Identify which cell holds the provided text, then report its (x, y) central coordinate. 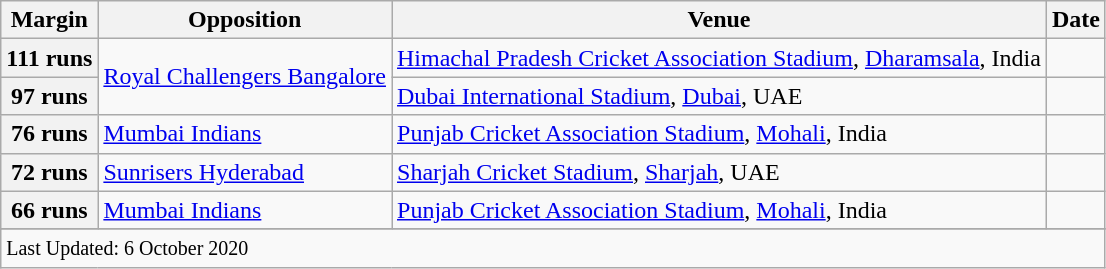
Royal Challengers Bangalore (245, 77)
Margin (50, 20)
Sharjah Cricket Stadium, Sharjah, UAE (720, 172)
76 runs (50, 134)
Sunrisers Hyderabad (245, 172)
111 runs (50, 58)
Dubai International Stadium, Dubai, UAE (720, 96)
97 runs (50, 96)
Opposition (245, 20)
66 runs (50, 210)
Venue (720, 20)
Last Updated: 6 October 2020 (554, 248)
Himachal Pradesh Cricket Association Stadium, Dharamsala, India (720, 58)
Date (1076, 20)
72 runs (50, 172)
